Determine the (x, y) coordinate at the center of the cell enclosing the given text.  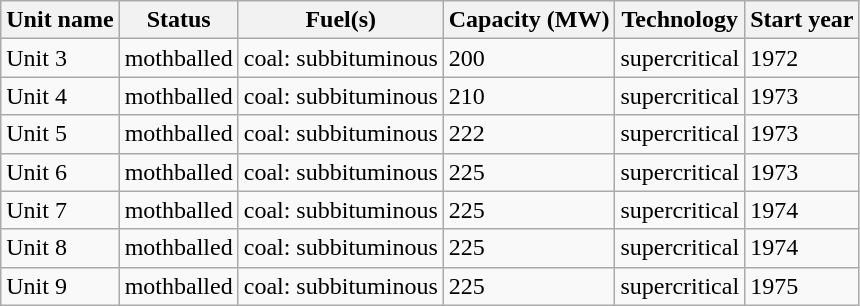
1972 (802, 58)
210 (529, 96)
Technology (680, 20)
Unit 8 (60, 248)
200 (529, 58)
Unit 4 (60, 96)
Unit 5 (60, 134)
Fuel(s) (340, 20)
Unit 9 (60, 286)
Unit 3 (60, 58)
Status (178, 20)
Unit name (60, 20)
1975 (802, 286)
Unit 7 (60, 210)
Start year (802, 20)
222 (529, 134)
Unit 6 (60, 172)
Capacity (MW) (529, 20)
